Scan for the cell matching the given text and deliver its (X, Y) coordinate at center. 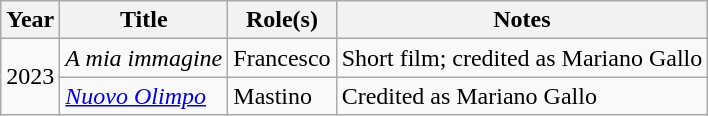
Year (30, 20)
A mia immagine (144, 58)
2023 (30, 77)
Short film; credited as Mariano Gallo (522, 58)
Notes (522, 20)
Role(s) (282, 20)
Mastino (282, 96)
Title (144, 20)
Francesco (282, 58)
Nuovo Olimpo (144, 96)
Credited as Mariano Gallo (522, 96)
